Return the (X, Y) coordinate for the center point of the cell that contains the specified text.  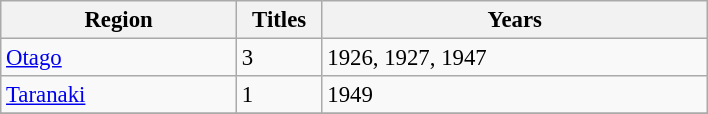
Region (119, 20)
1949 (515, 95)
Otago (119, 58)
3 (279, 58)
Years (515, 20)
1 (279, 95)
Taranaki (119, 95)
1926, 1927, 1947 (515, 58)
Titles (279, 20)
